Determine the (x, y) coordinate at the center of the cell enclosing the given text.  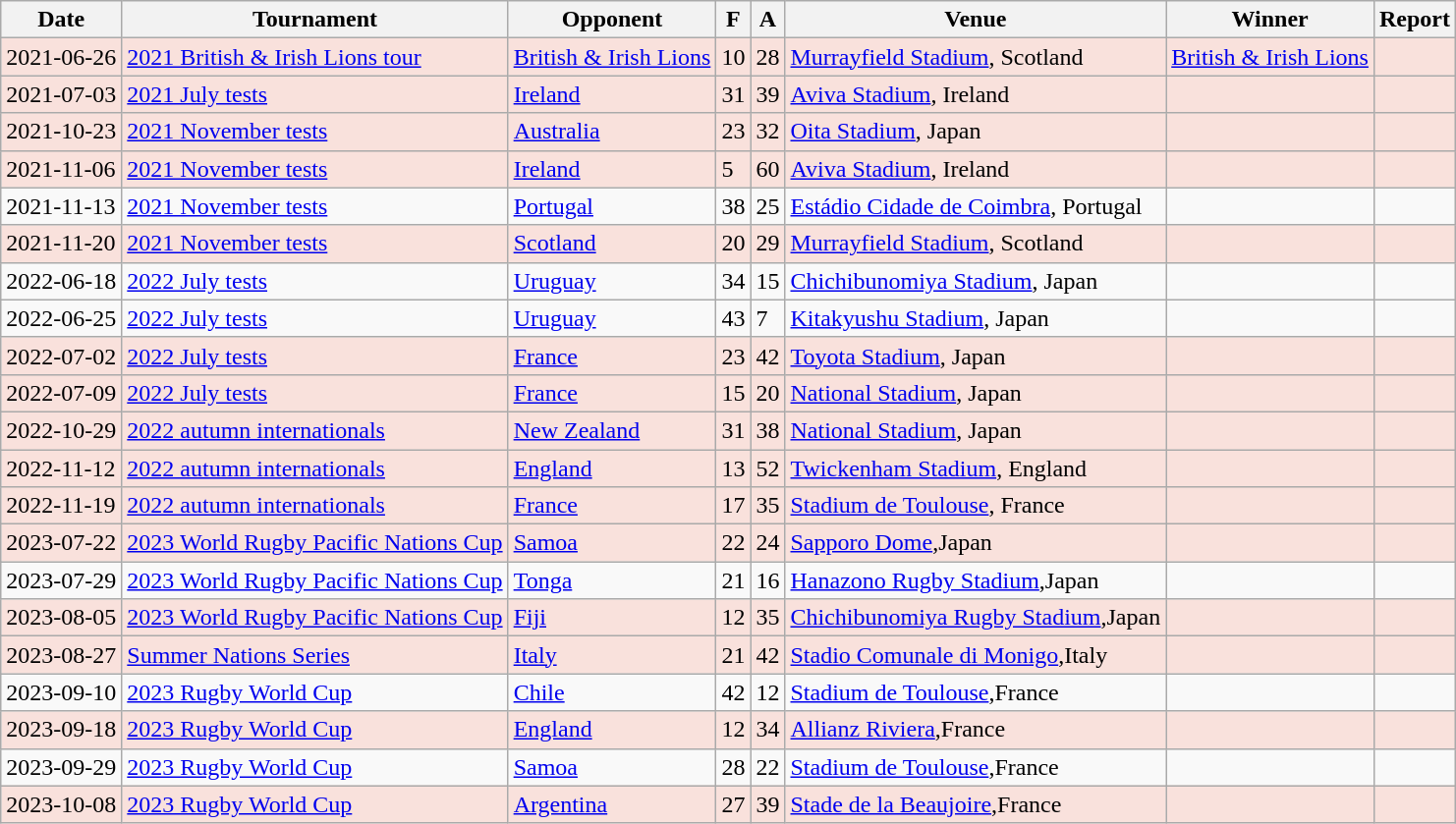
32 (768, 132)
Argentina (612, 804)
2022-06-25 (61, 318)
60 (768, 169)
Stadium de Toulouse, France (976, 506)
2022-07-09 (61, 393)
2021 British & Irish Lions tour (314, 57)
52 (768, 468)
Kitakyushu Stadium, Japan (976, 318)
Venue (976, 20)
Tonga (612, 580)
27 (733, 804)
2021-07-03 (61, 94)
Portugal (612, 206)
2023-07-22 (61, 543)
2021-11-13 (61, 206)
2022-11-19 (61, 506)
2021-11-06 (61, 169)
Estádio Cidade de Coimbra, Portugal (976, 206)
Report (1415, 20)
A (768, 20)
2022-07-02 (61, 356)
Tournament (314, 20)
2022-10-29 (61, 430)
2021-10-23 (61, 132)
Australia (612, 132)
Opponent (612, 20)
Stadio Comunale di Monigo,Italy (976, 655)
24 (768, 543)
Chile (612, 692)
2021-06-26 (61, 57)
Twickenham Stadium, England (976, 468)
Hanazono Rugby Stadium,Japan (976, 580)
Date (61, 20)
Toyota Stadium, Japan (976, 356)
29 (768, 244)
Fiji (612, 618)
2023-09-29 (61, 767)
2021-11-20 (61, 244)
2021 July tests (314, 94)
Stade de la Beaujoire,France (976, 804)
7 (768, 318)
25 (768, 206)
Sapporo Dome,Japan (976, 543)
Allianz Riviera,France (976, 730)
Chichibunomiya Rugby Stadium,Japan (976, 618)
Winner (1270, 20)
5 (733, 169)
10 (733, 57)
2022-11-12 (61, 468)
2023-08-05 (61, 618)
2023-07-29 (61, 580)
43 (733, 318)
2023-08-27 (61, 655)
Scotland (612, 244)
16 (768, 580)
Italy (612, 655)
2022-06-18 (61, 281)
17 (733, 506)
2023-09-10 (61, 692)
2023-09-18 (61, 730)
2023-10-08 (61, 804)
Oita Stadium, Japan (976, 132)
F (733, 20)
New Zealand (612, 430)
Summer Nations Series (314, 655)
Chichibunomiya Stadium, Japan (976, 281)
13 (733, 468)
